Return (X, Y) of the center of cell containing provided text 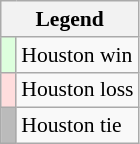
Legend (70, 19)
Houston tie (77, 126)
Houston loss (77, 90)
Houston win (77, 55)
